Detect which cell encompasses the target text, then output its [X, Y] center coordinate. 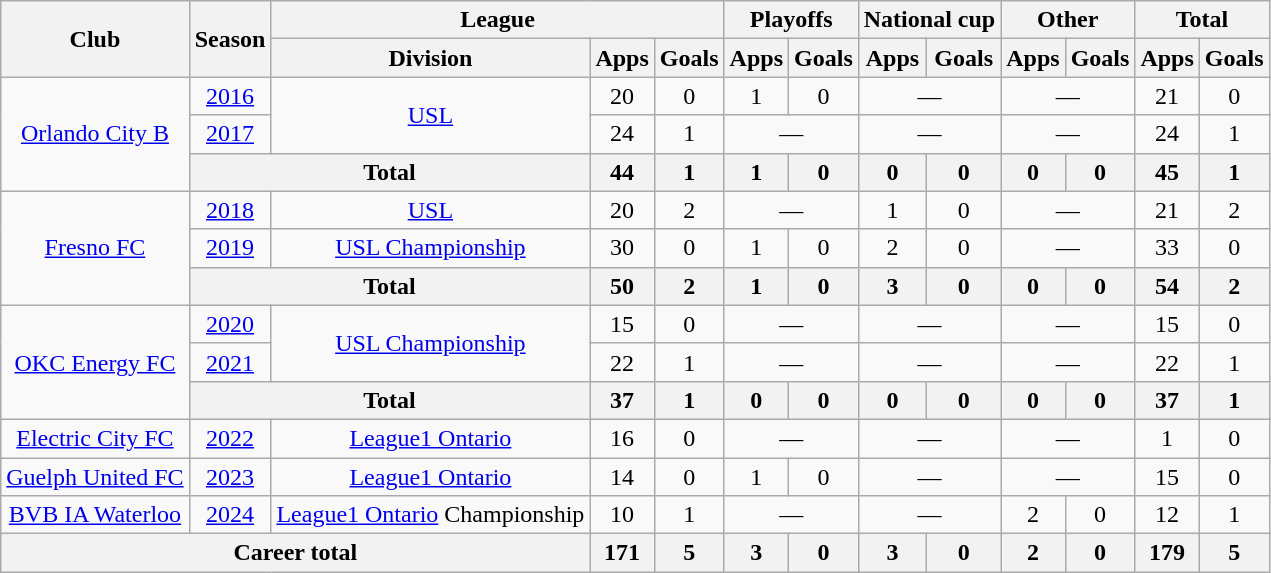
2024 [230, 515]
Other [1068, 20]
10 [622, 515]
OKC Energy FC [95, 362]
National cup [929, 20]
2016 [230, 96]
Fresno FC [95, 248]
50 [622, 286]
Orlando City B [95, 134]
Electric City FC [95, 438]
2020 [230, 324]
171 [622, 553]
2022 [230, 438]
Playoffs [791, 20]
Career total [296, 553]
14 [622, 477]
179 [1167, 553]
League1 Ontario Championship [430, 515]
League [498, 20]
2023 [230, 477]
Club [95, 39]
2018 [230, 210]
2019 [230, 248]
30 [622, 248]
12 [1167, 515]
44 [622, 172]
2017 [230, 134]
Guelph United FC [95, 477]
33 [1167, 248]
45 [1167, 172]
16 [622, 438]
BVB IA Waterloo [95, 515]
Division [430, 58]
2021 [230, 362]
54 [1167, 286]
Season [230, 39]
